Provide the (X, Y) coordinate of the cell's center where the given text is located.  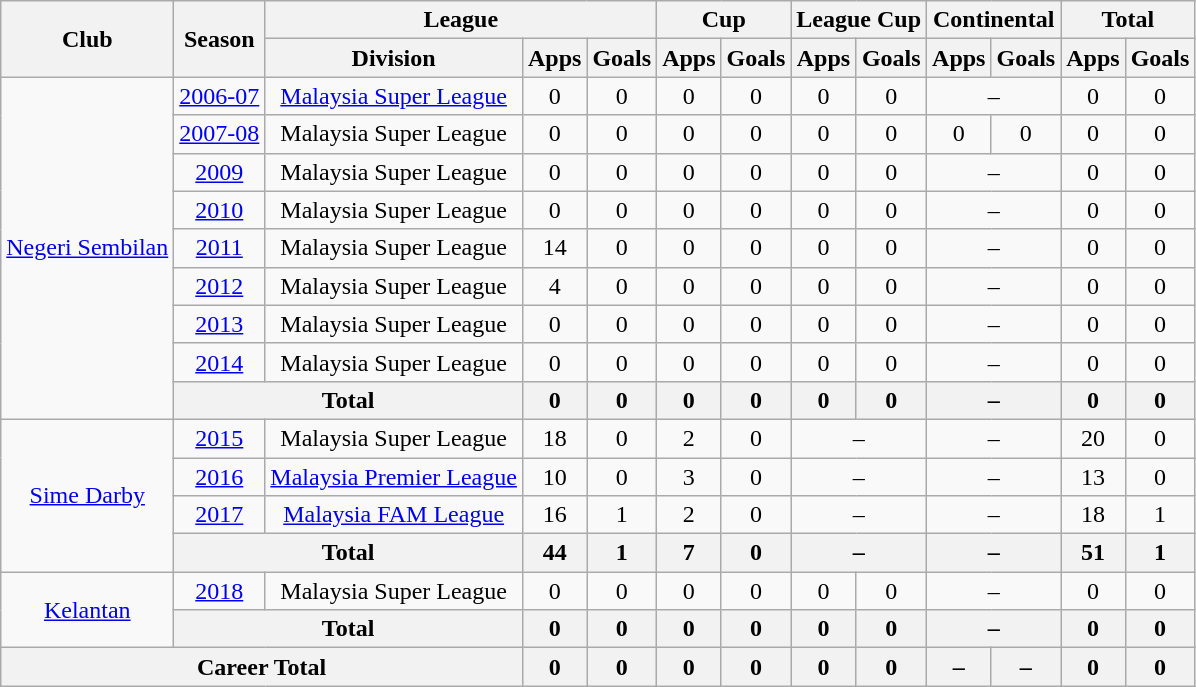
Continental (994, 20)
16 (554, 515)
2009 (220, 172)
Kelantan (88, 610)
4 (554, 286)
2013 (220, 324)
14 (554, 248)
44 (554, 553)
2015 (220, 438)
Career Total (262, 667)
2018 (220, 591)
20 (1093, 438)
2011 (220, 248)
2007-08 (220, 134)
10 (554, 477)
League (461, 20)
2012 (220, 286)
3 (689, 477)
Division (394, 58)
Malaysia FAM League (394, 515)
2006-07 (220, 96)
Negeri Sembilan (88, 248)
League Cup (859, 20)
51 (1093, 553)
Season (220, 39)
Cup (724, 20)
Malaysia Premier League (394, 477)
2014 (220, 362)
Club (88, 39)
2017 (220, 515)
13 (1093, 477)
7 (689, 553)
2016 (220, 477)
2010 (220, 210)
Sime Darby (88, 495)
